Output the (x, y) coordinate of the center of the cell containing the given text.  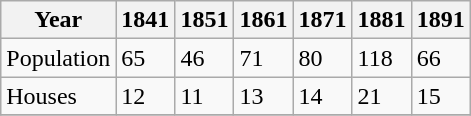
1861 (264, 20)
80 (322, 58)
14 (322, 96)
13 (264, 96)
11 (204, 96)
12 (146, 96)
1871 (322, 20)
46 (204, 58)
118 (382, 58)
21 (382, 96)
65 (146, 58)
Population (58, 58)
Houses (58, 96)
1881 (382, 20)
1891 (440, 20)
1841 (146, 20)
15 (440, 96)
71 (264, 58)
Year (58, 20)
1851 (204, 20)
66 (440, 58)
